Search for the cell housing the specified text and yield its (x, y) center coordinate. 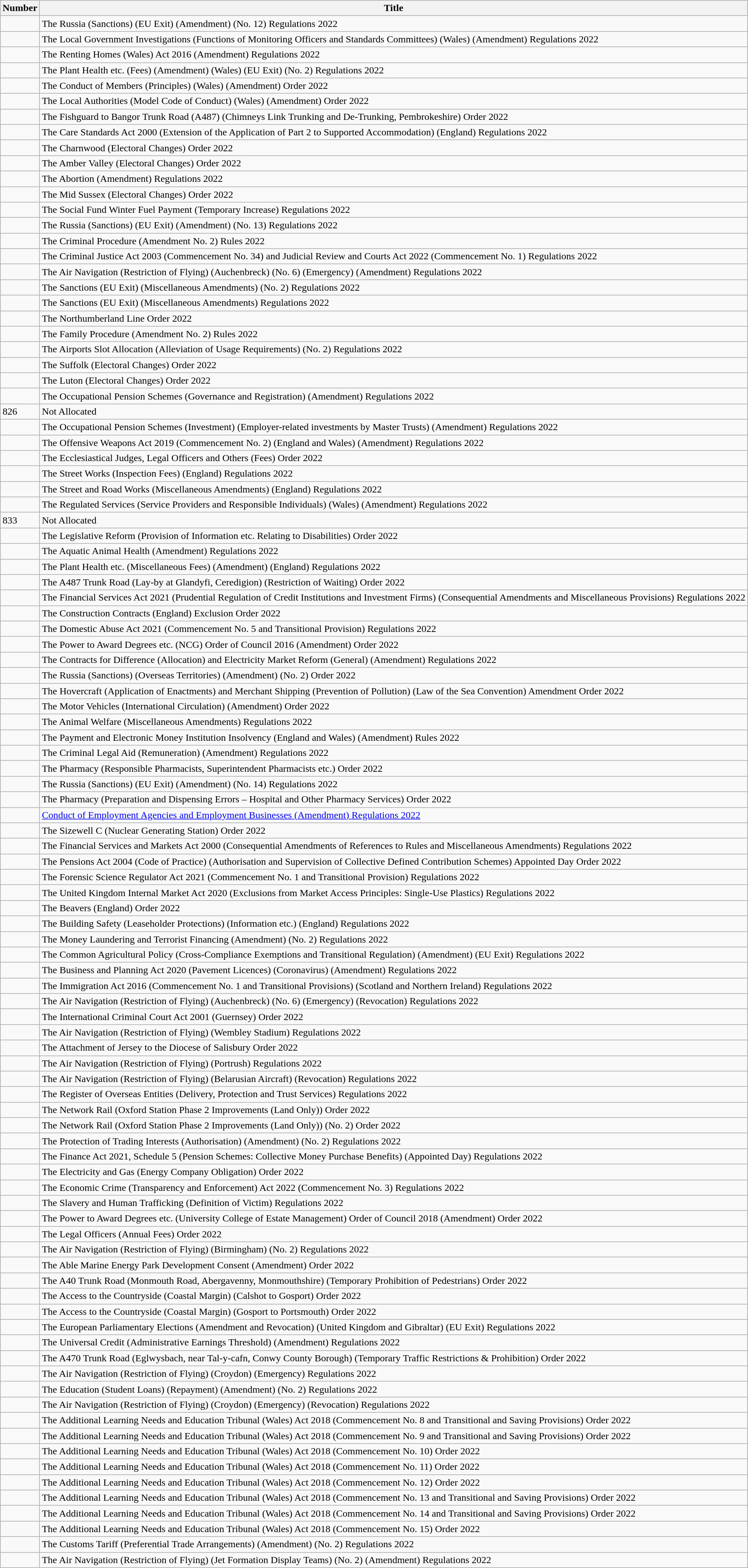
The Care Standards Act 2000 (Extension of the Application of Part 2 to Supported Accommodation) (England) Regulations 2022 (394, 132)
The Register of Overseas Entities (Delivery, Protection and Trust Services) Regulations 2022 (394, 1094)
Number (20, 8)
The Plant Health etc. (Miscellaneous Fees) (Amendment) (England) Regulations 2022 (394, 567)
The Money Laundering and Terrorist Financing (Amendment) (No. 2) Regulations 2022 (394, 939)
The Additional Learning Needs and Education Tribunal (Wales) Act 2018 (Commencement No. 13 and Transitional and Saving Provisions) Order 2022 (394, 1498)
The Street and Road Works (Miscellaneous Amendments) (England) Regulations 2022 (394, 489)
The Access to the Countryside (Coastal Margin) (Gosport to Portsmouth) Order 2022 (394, 1312)
The Finance Act 2021, Schedule 5 (Pension Schemes: Collective Money Purchase Benefits) (Appointed Day) Regulations 2022 (394, 1156)
The European Parliamentary Elections (Amendment and Revocation) (United Kingdom and Gibraltar) (EU Exit) Regulations 2022 (394, 1327)
The A470 Trunk Road (Eglwysbach, near Tal-y-cafn, Conwy County Borough) (Temporary Traffic Restrictions & Prohibition) Order 2022 (394, 1358)
The Local Authorities (Model Code of Conduct) (Wales) (Amendment) Order 2022 (394, 101)
The Air Navigation (Restriction of Flying) (Wembley Stadium) Regulations 2022 (394, 1032)
The Able Marine Energy Park Development Consent (Amendment) Order 2022 (394, 1265)
The Economic Crime (Transparency and Enforcement) Act 2022 (Commencement No. 3) Regulations 2022 (394, 1188)
The Legal Officers (Annual Fees) Order 2022 (394, 1234)
The Pensions Act 2004 (Code of Practice) (Authorisation and Supervision of Collective Defined Contribution Schemes) Appointed Day Order 2022 (394, 861)
833 (20, 520)
The Payment and Electronic Money Institution Insolvency (England and Wales) (Amendment) Rules 2022 (394, 738)
The Amber Valley (Electoral Changes) Order 2022 (394, 163)
The Criminal Legal Aid (Remuneration) (Amendment) Regulations 2022 (394, 753)
The Aquatic Animal Health (Amendment) Regulations 2022 (394, 551)
The Universal Credit (Administrative Earnings Threshold) (Amendment) Regulations 2022 (394, 1343)
The Construction Contracts (England) Exclusion Order 2022 (394, 613)
The Air Navigation (Restriction of Flying) (Croydon) (Emergency) Regulations 2022 (394, 1374)
The Sanctions (EU Exit) (Miscellaneous Amendments) Regulations 2022 (394, 303)
The Renting Homes (Wales) Act 2016 (Amendment) Regulations 2022 (394, 55)
The Slavery and Human Trafficking (Definition of Victim) Regulations 2022 (394, 1203)
The Family Procedure (Amendment No. 2) Rules 2022 (394, 334)
The A40 Trunk Road (Monmouth Road, Abergavenny, Monmouthshire) (Temporary Prohibition of Pedestrians) Order 2022 (394, 1281)
The Plant Health etc. (Fees) (Amendment) (Wales) (EU Exit) (No. 2) Regulations 2022 (394, 70)
The Occupational Pension Schemes (Governance and Registration) (Amendment) Regulations 2022 (394, 396)
The Air Navigation (Restriction of Flying) (Portrush) Regulations 2022 (394, 1063)
The Air Navigation (Restriction of Flying) (Croydon) (Emergency) (Revocation) Regulations 2022 (394, 1405)
The Air Navigation (Restriction of Flying) (Belarusian Aircraft) (Revocation) Regulations 2022 (394, 1079)
The Sizewell C (Nuclear Generating Station) Order 2022 (394, 830)
The Fishguard to Bangor Trunk Road (A487) (Chimneys Link Trunking and De-Trunking, Pembrokeshire) Order 2022 (394, 117)
The Attachment of Jersey to the Diocese of Salisbury Order 2022 (394, 1048)
The Network Rail (Oxford Station Phase 2 Improvements (Land Only)) Order 2022 (394, 1110)
The Mid Sussex (Electoral Changes) Order 2022 (394, 194)
The Additional Learning Needs and Education Tribunal (Wales) Act 2018 (Commencement No. 12) Order 2022 (394, 1482)
The Additional Learning Needs and Education Tribunal (Wales) Act 2018 (Commencement No. 14 and Transitional and Saving Provisions) Order 2022 (394, 1513)
The Domestic Abuse Act 2021 (Commencement No. 5 and Transitional Provision) Regulations 2022 (394, 629)
The International Criminal Court Act 2001 (Guernsey) Order 2022 (394, 1017)
The Additional Learning Needs and Education Tribunal (Wales) Act 2018 (Commencement No. 11) Order 2022 (394, 1467)
The Legislative Reform (Provision of Information etc. Relating to Disabilities) Order 2022 (394, 536)
The Air Navigation (Restriction of Flying) (Jet Formation Display Teams) (No. 2) (Amendment) Regulations 2022 (394, 1560)
The A487 Trunk Road (Lay-by at Glandyfi, Ceredigion) (Restriction of Waiting) Order 2022 (394, 582)
The Social Fund Winter Fuel Payment (Temporary Increase) Regulations 2022 (394, 210)
The Air Navigation (Restriction of Flying) (Auchenbreck) (No. 6) (Emergency) (Revocation) Regulations 2022 (394, 1001)
The Sanctions (EU Exit) (Miscellaneous Amendments) (No. 2) Regulations 2022 (394, 287)
The Northumberland Line Order 2022 (394, 318)
The Regulated Services (Service Providers and Responsible Individuals) (Wales) (Amendment) Regulations 2022 (394, 505)
The Additional Learning Needs and Education Tribunal (Wales) Act 2018 (Commencement No. 15) Order 2022 (394, 1529)
The Abortion (Amendment) Regulations 2022 (394, 179)
The Occupational Pension Schemes (Investment) (Employer-related investments by Master Trusts) (Amendment) Regulations 2022 (394, 427)
The Air Navigation (Restriction of Flying) (Birmingham) (No. 2) Regulations 2022 (394, 1250)
The Pharmacy (Responsible Pharmacists, Superintendent Pharmacists etc.) Order 2022 (394, 769)
The Russia (Sanctions) (EU Exit) (Amendment) (No. 12) Regulations 2022 (394, 24)
The Protection of Trading Interests (Authorisation) (Amendment) (No. 2) Regulations 2022 (394, 1141)
The Russia (Sanctions) (Overseas Territories) (Amendment) (No. 2) Order 2022 (394, 675)
The Education (Student Loans) (Repayment) (Amendment) (No. 2) Regulations 2022 (394, 1389)
The Criminal Justice Act 2003 (Commencement No. 34) and Judicial Review and Courts Act 2022 (Commencement No. 1) Regulations 2022 (394, 256)
The Financial Services and Markets Act 2000 (Consequential Amendments of References to Rules and Miscellaneous Amendments) Regulations 2022 (394, 846)
826 (20, 411)
The Forensic Science Regulator Act 2021 (Commencement No. 1 and Transitional Provision) Regulations 2022 (394, 877)
The Immigration Act 2016 (Commencement No. 1 and Transitional Provisions) (Scotland and Northern Ireland) Regulations 2022 (394, 986)
The Customs Tariff (Preferential Trade Arrangements) (Amendment) (No. 2) Regulations 2022 (394, 1544)
The Air Navigation (Restriction of Flying) (Auchenbreck) (No. 6) (Emergency) (Amendment) Regulations 2022 (394, 272)
The Additional Learning Needs and Education Tribunal (Wales) Act 2018 (Commencement No. 8 and Transitional and Saving Provisions) Order 2022 (394, 1420)
The Additional Learning Needs and Education Tribunal (Wales) Act 2018 (Commencement No. 10) Order 2022 (394, 1451)
The Common Agricultural Policy (Cross-Compliance Exemptions and Transitional Regulation) (Amendment) (EU Exit) Regulations 2022 (394, 955)
The Network Rail (Oxford Station Phase 2 Improvements (Land Only)) (No. 2) Order 2022 (394, 1125)
The Additional Learning Needs and Education Tribunal (Wales) Act 2018 (Commencement No. 9 and Transitional and Saving Provisions) Order 2022 (394, 1435)
The Offensive Weapons Act 2019 (Commencement No. 2) (England and Wales) (Amendment) Regulations 2022 (394, 442)
The Hovercraft (Application of Enactments) and Merchant Shipping (Prevention of Pollution) (Law of the Sea Convention) Amendment Order 2022 (394, 691)
The Ecclesiastical Judges, Legal Officers and Others (Fees) Order 2022 (394, 458)
The Russia (Sanctions) (EU Exit) (Amendment) (No. 13) Regulations 2022 (394, 225)
The Electricity and Gas (Energy Company Obligation) Order 2022 (394, 1172)
Title (394, 8)
The Suffolk (Electoral Changes) Order 2022 (394, 365)
The Russia (Sanctions) (EU Exit) (Amendment) (No. 14) Regulations 2022 (394, 784)
The Business and Planning Act 2020 (Pavement Licences) (Coronavirus) (Amendment) Regulations 2022 (394, 970)
The Power to Award Degrees etc. (University College of Estate Management) Order of Council 2018 (Amendment) Order 2022 (394, 1219)
The Airports Slot Allocation (Alleviation of Usage Requirements) (No. 2) Regulations 2022 (394, 349)
The Criminal Procedure (Amendment No. 2) Rules 2022 (394, 241)
The Beavers (England) Order 2022 (394, 908)
The Luton (Electoral Changes) Order 2022 (394, 380)
The Motor Vehicles (International Circulation) (Amendment) Order 2022 (394, 707)
The Conduct of Members (Principles) (Wales) (Amendment) Order 2022 (394, 86)
Conduct of Employment Agencies and Employment Businesses (Amendment) Regulations 2022 (394, 815)
The Contracts for Difference (Allocation) and Electricity Market Reform (General) (Amendment) Regulations 2022 (394, 660)
The Pharmacy (Preparation and Dispensing Errors – Hospital and Other Pharmacy Services) Order 2022 (394, 799)
The Street Works (Inspection Fees) (England) Regulations 2022 (394, 474)
The Access to the Countryside (Coastal Margin) (Calshot to Gosport) Order 2022 (394, 1296)
The Power to Award Degrees etc. (NCG) Order of Council 2016 (Amendment) Order 2022 (394, 644)
The United Kingdom Internal Market Act 2020 (Exclusions from Market Access Principles: Single-Use Plastics) Regulations 2022 (394, 892)
The Animal Welfare (Miscellaneous Amendments) Regulations 2022 (394, 722)
The Building Safety (Leaseholder Protections) (Information etc.) (England) Regulations 2022 (394, 923)
The Local Government Investigations (Functions of Monitoring Officers and Standards Committees) (Wales) (Amendment) Regulations 2022 (394, 39)
The Charnwood (Electoral Changes) Order 2022 (394, 148)
